Identify which cell holds the provided text, then report its [X, Y] central coordinate. 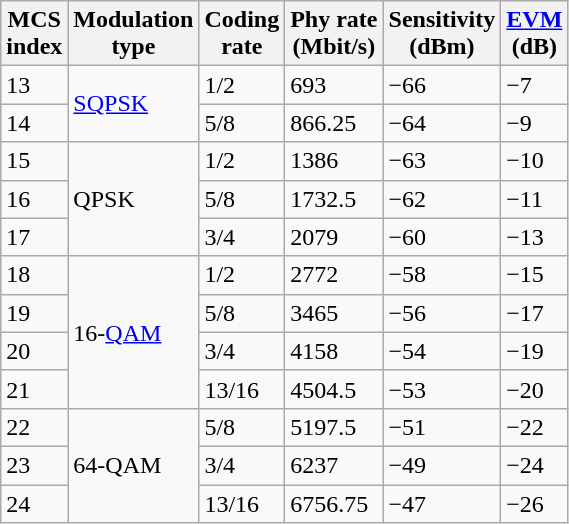
−62 [442, 199]
−24 [534, 465]
1732.5 [334, 199]
−60 [442, 237]
15 [34, 161]
−53 [442, 389]
16 [34, 199]
−10 [534, 161]
3465 [334, 313]
Phy rate (Mbit/s) [334, 34]
−19 [534, 351]
22 [34, 427]
QPSK [134, 199]
MCSindex [34, 34]
−54 [442, 351]
−64 [442, 123]
EVM (dB) [534, 34]
2079 [334, 237]
−63 [442, 161]
−51 [442, 427]
4158 [334, 351]
2772 [334, 275]
5197.5 [334, 427]
693 [334, 85]
−47 [442, 503]
−15 [534, 275]
20 [34, 351]
−56 [442, 313]
−58 [442, 275]
−49 [442, 465]
18 [34, 275]
−13 [534, 237]
64-QAM [134, 465]
13 [34, 85]
−11 [534, 199]
24 [34, 503]
SQPSK [134, 104]
21 [34, 389]
6756.75 [334, 503]
14 [34, 123]
−9 [534, 123]
23 [34, 465]
Codingrate [242, 34]
−26 [534, 503]
−66 [442, 85]
−7 [534, 85]
Modulationtype [134, 34]
866.25 [334, 123]
17 [34, 237]
−22 [534, 427]
−20 [534, 389]
Sensitivity (dBm) [442, 34]
1386 [334, 161]
4504.5 [334, 389]
−17 [534, 313]
19 [34, 313]
6237 [334, 465]
16-QAM [134, 332]
